Detect which cell encompasses the target text, then output its (x, y) center coordinate. 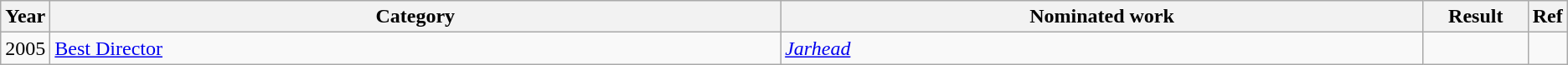
Ref (1548, 17)
Best Director (415, 48)
Jarhead (1102, 48)
Category (415, 17)
Year (25, 17)
Nominated work (1102, 17)
2005 (25, 48)
Result (1476, 17)
